Capture the cell that displays the provided text and extract its (X, Y) central coordinate. 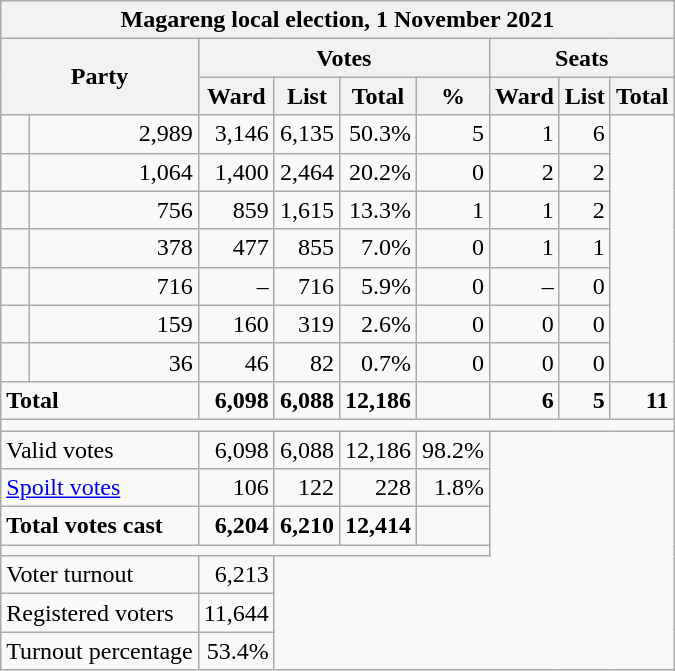
1,615 (306, 210)
378 (114, 248)
477 (236, 248)
1.8% (454, 488)
Registered voters (100, 613)
Magareng local election, 1 November 2021 (338, 20)
50.3% (378, 134)
Seats (582, 58)
13.3% (378, 210)
98.2% (454, 449)
228 (378, 488)
0.7% (378, 362)
6,135 (306, 134)
160 (236, 324)
46 (236, 362)
Total votes cast (100, 526)
756 (114, 210)
2,989 (114, 134)
Turnout percentage (100, 651)
1,400 (236, 172)
159 (114, 324)
5.9% (378, 286)
122 (306, 488)
Valid votes (100, 449)
855 (306, 248)
53.4% (236, 651)
Voter turnout (100, 575)
82 (306, 362)
859 (236, 210)
6,210 (306, 526)
3,146 (236, 134)
20.2% (378, 172)
% (454, 96)
Party (100, 77)
7.0% (378, 248)
Votes (344, 58)
36 (114, 362)
6,213 (236, 575)
106 (236, 488)
319 (306, 324)
2.6% (378, 324)
1,064 (114, 172)
2,464 (306, 172)
11 (642, 400)
12,414 (378, 526)
Spoilt votes (100, 488)
11,644 (236, 613)
6,204 (236, 526)
